For the text-containing cell, return its midpoint in [X, Y] coordinate format. 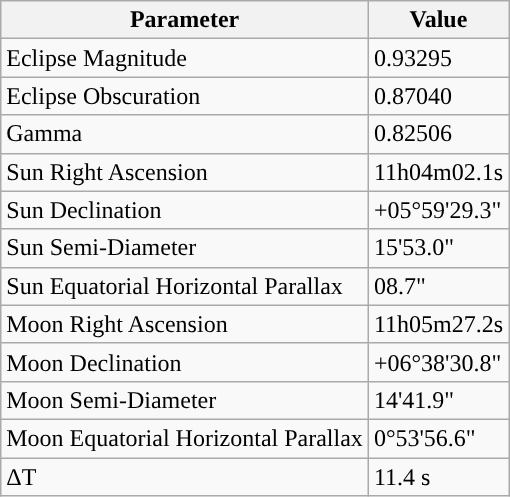
0.87040 [438, 96]
11h05m27.2s [438, 324]
Value [438, 20]
Sun Right Ascension [185, 172]
+05°59'29.3" [438, 210]
0.93295 [438, 58]
ΔT [185, 477]
Sun Declination [185, 210]
11.4 s [438, 477]
Eclipse Magnitude [185, 58]
Parameter [185, 20]
15'53.0" [438, 248]
Gamma [185, 134]
Moon Semi-Diameter [185, 400]
Moon Right Ascension [185, 324]
+06°38'30.8" [438, 362]
Moon Equatorial Horizontal Parallax [185, 438]
14'41.9" [438, 400]
0.82506 [438, 134]
Moon Declination [185, 362]
Sun Semi-Diameter [185, 248]
0°53'56.6" [438, 438]
Eclipse Obscuration [185, 96]
Sun Equatorial Horizontal Parallax [185, 286]
11h04m02.1s [438, 172]
08.7" [438, 286]
